Pinpoint the cell where the given text exists, returning its [x, y] midpoint coordinate. 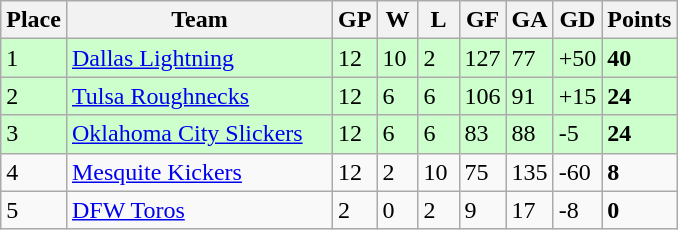
Mesquite Kickers [199, 172]
+15 [578, 96]
L [438, 20]
-5 [578, 134]
5 [34, 210]
4 [34, 172]
17 [530, 210]
8 [640, 172]
Points [640, 20]
-8 [578, 210]
3 [34, 134]
Team [199, 20]
135 [530, 172]
DFW Toros [199, 210]
106 [482, 96]
91 [530, 96]
9 [482, 210]
+50 [578, 58]
127 [482, 58]
GF [482, 20]
Place [34, 20]
Tulsa Roughnecks [199, 96]
88 [530, 134]
Dallas Lightning [199, 58]
W [398, 20]
GD [578, 20]
83 [482, 134]
40 [640, 58]
GP [355, 20]
-60 [578, 172]
Oklahoma City Slickers [199, 134]
75 [482, 172]
77 [530, 58]
GA [530, 20]
1 [34, 58]
